Capture the cell that displays the provided text and extract its (X, Y) central coordinate. 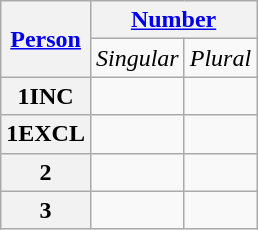
Plural (220, 58)
Number (173, 20)
1EXCL (46, 134)
2 (46, 172)
Singular (137, 58)
1INC (46, 96)
3 (46, 210)
Person (46, 39)
